Scan for the cell matching the given text and deliver its (X, Y) coordinate at center. 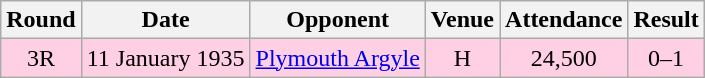
3R (41, 58)
H (462, 58)
0–1 (666, 58)
Result (666, 20)
Plymouth Argyle (338, 58)
11 January 1935 (166, 58)
Attendance (564, 20)
Opponent (338, 20)
24,500 (564, 58)
Round (41, 20)
Venue (462, 20)
Date (166, 20)
